Search for the cell housing the specified text and yield its (x, y) center coordinate. 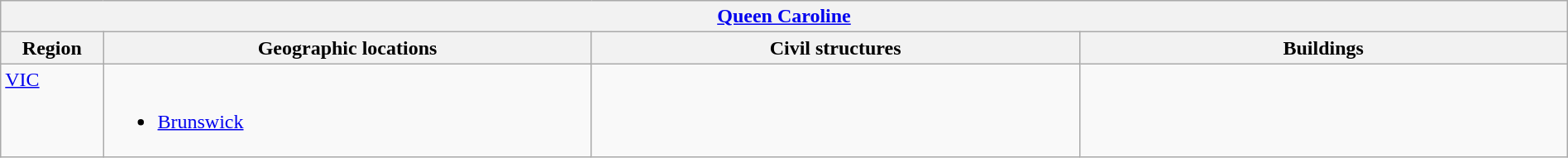
Buildings (1323, 48)
Civil structures (835, 48)
Brunswick (347, 111)
Queen Caroline (784, 17)
VIC (52, 111)
Geographic locations (347, 48)
Region (52, 48)
